From the cell containing the given text, extract its center point as (x, y) coordinate. 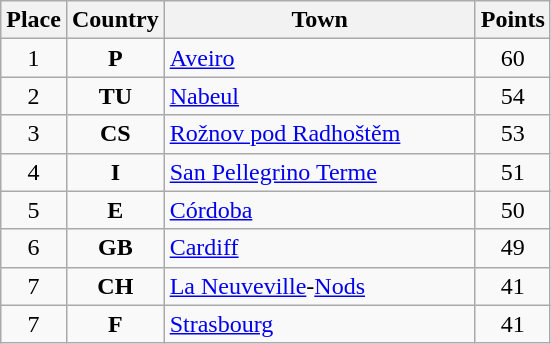
San Pellegrino Terme (320, 172)
1 (34, 58)
6 (34, 248)
Nabeul (320, 96)
P (115, 58)
49 (512, 248)
Cardiff (320, 248)
Town (320, 20)
Strasbourg (320, 324)
CH (115, 286)
5 (34, 210)
F (115, 324)
60 (512, 58)
3 (34, 134)
CS (115, 134)
2 (34, 96)
4 (34, 172)
53 (512, 134)
50 (512, 210)
Points (512, 20)
Place (34, 20)
E (115, 210)
Rožnov pod Radhoštěm (320, 134)
TU (115, 96)
Córdoba (320, 210)
Aveiro (320, 58)
GB (115, 248)
La Neuveville-Nods (320, 286)
I (115, 172)
Country (115, 20)
54 (512, 96)
51 (512, 172)
